Scan for the cell matching the given text and deliver its [x, y] coordinate at center. 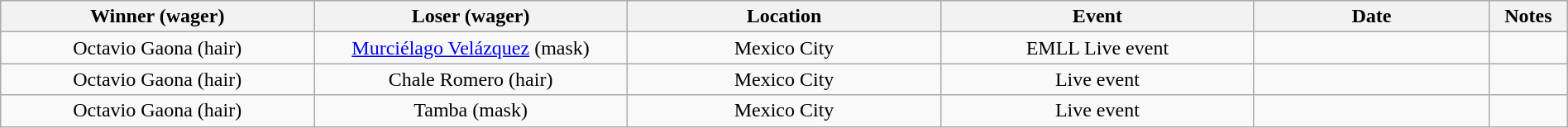
Event [1097, 17]
EMLL Live event [1097, 48]
Notes [1528, 17]
Chale Romero (hair) [471, 79]
Location [784, 17]
Loser (wager) [471, 17]
Murciélago Velázquez (mask) [471, 48]
Date [1371, 17]
Tamba (mask) [471, 111]
Winner (wager) [157, 17]
